Identify which cell holds the provided text, then report its [X, Y] central coordinate. 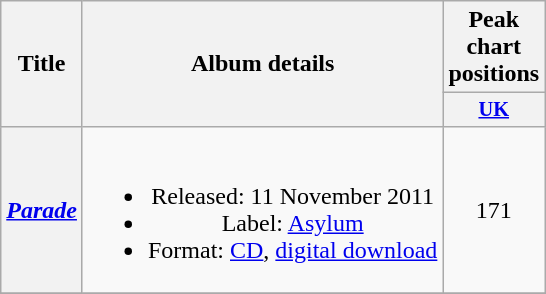
Peak chart positions [494, 47]
UK [494, 110]
Title [42, 64]
Released: 11 November 2011Label: AsylumFormat: CD, digital download [262, 210]
Parade [42, 210]
Album details [262, 64]
171 [494, 210]
